Pinpoint the cell where the given text exists, returning its (X, Y) midpoint coordinate. 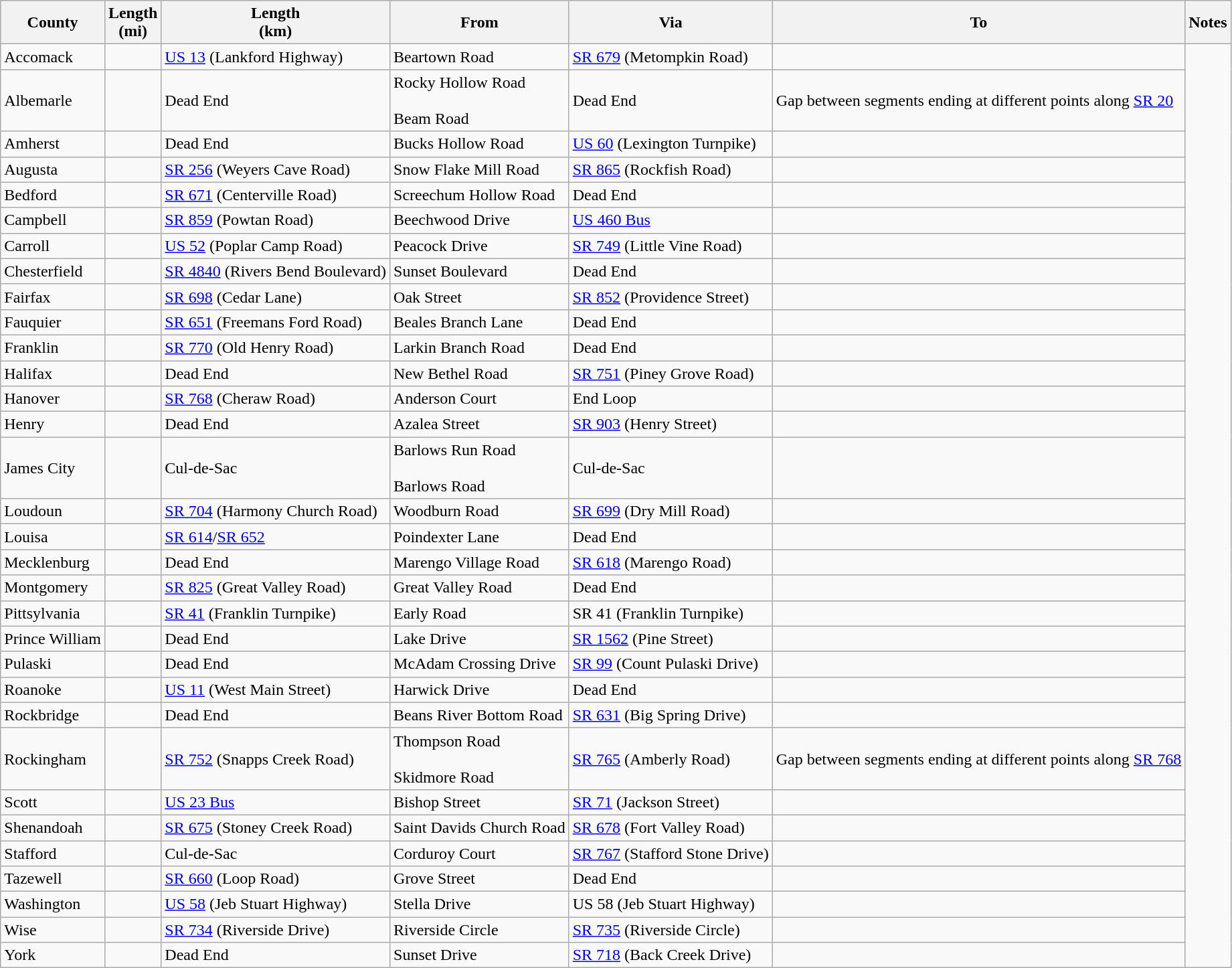
Rockbridge (53, 715)
Length(mi) (133, 23)
Accomack (53, 57)
Washington (53, 904)
SR 859 (Powtan Road) (276, 220)
SR 71 (Jackson Street) (671, 802)
SR 704 (Harmony Church Road) (276, 511)
SR 614/SR 652 (276, 537)
Tazewell (53, 879)
Hanover (53, 399)
Beartown Road (480, 57)
Harwick Drive (480, 690)
SR 768 (Cheraw Road) (276, 399)
Fairfax (53, 297)
Length(km) (276, 23)
Shenandoah (53, 827)
Augusta (53, 169)
End Loop (671, 399)
SR 852 (Providence Street) (671, 297)
Albemarle (53, 100)
SR 660 (Loop Road) (276, 879)
Oak Street (480, 297)
SR 99 (Count Pulaski Drive) (671, 664)
SR 651 (Freemans Ford Road) (276, 322)
Grove Street (480, 879)
Chesterfield (53, 271)
Amherst (53, 144)
Notes (1208, 23)
McAdam Crossing Drive (480, 664)
Bishop Street (480, 802)
Gap between segments ending at different points along SR 768 (978, 758)
James City (53, 468)
Anderson Court (480, 399)
US 460 Bus (671, 220)
SR 752 (Snapps Creek Road) (276, 758)
To (978, 23)
Riverside Circle (480, 930)
Beales Branch Lane (480, 322)
Stafford (53, 854)
Woodburn Road (480, 511)
County (53, 23)
Peacock Drive (480, 246)
SR 698 (Cedar Lane) (276, 297)
Lake Drive (480, 639)
SR 718 (Back Creek Drive) (671, 955)
Saint Davids Church Road (480, 827)
Halifax (53, 373)
Franklin (53, 347)
Great Valley Road (480, 588)
SR 734 (Riverside Drive) (276, 930)
Bucks Hollow Road (480, 144)
SR 631 (Big Spring Drive) (671, 715)
Pulaski (53, 664)
Mecklenburg (53, 562)
SR 618 (Marengo Road) (671, 562)
SR 678 (Fort Valley Road) (671, 827)
SR 751 (Piney Grove Road) (671, 373)
Pittsylvania (53, 613)
Sunset Drive (480, 955)
Thompson RoadSkidmore Road (480, 758)
Beans River Bottom Road (480, 715)
Poindexter Lane (480, 537)
SR 865 (Rockfish Road) (671, 169)
SR 749 (Little Vine Road) (671, 246)
SR 675 (Stoney Creek Road) (276, 827)
Bedford (53, 195)
York (53, 955)
Fauquier (53, 322)
US 11 (West Main Street) (276, 690)
Larkin Branch Road (480, 347)
SR 903 (Henry Street) (671, 424)
Wise (53, 930)
SR 679 (Metompkin Road) (671, 57)
Scott (53, 802)
Corduroy Court (480, 854)
SR 735 (Riverside Circle) (671, 930)
Louisa (53, 537)
From (480, 23)
Azalea Street (480, 424)
Rocky Hollow RoadBeam Road (480, 100)
Via (671, 23)
SR 699 (Dry Mill Road) (671, 511)
Snow Flake Mill Road (480, 169)
Barlows Run RoadBarlows Road (480, 468)
SR 1562 (Pine Street) (671, 639)
SR 825 (Great Valley Road) (276, 588)
New Bethel Road (480, 373)
SR 767 (Stafford Stone Drive) (671, 854)
Carroll (53, 246)
SR 671 (Centerville Road) (276, 195)
Stella Drive (480, 904)
Marengo Village Road (480, 562)
Loudoun (53, 511)
US 60 (Lexington Turnpike) (671, 144)
Gap between segments ending at different points along SR 20 (978, 100)
Beechwood Drive (480, 220)
Early Road (480, 613)
Sunset Boulevard (480, 271)
SR 256 (Weyers Cave Road) (276, 169)
Rockingham (53, 758)
US 52 (Poplar Camp Road) (276, 246)
Screechum Hollow Road (480, 195)
SR 770 (Old Henry Road) (276, 347)
SR 765 (Amberly Road) (671, 758)
US 13 (Lankford Highway) (276, 57)
Montgomery (53, 588)
SR 4840 (Rivers Bend Boulevard) (276, 271)
Prince William (53, 639)
Roanoke (53, 690)
Henry (53, 424)
Campbell (53, 220)
US 23 Bus (276, 802)
